Locate the cell with the specified text and output its [x, y] center coordinate. 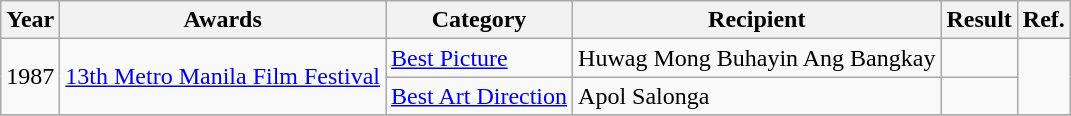
Year [30, 20]
Category [480, 20]
1987 [30, 77]
Best Art Direction [480, 96]
Awards [223, 20]
Huwag Mong Buhayin Ang Bangkay [757, 58]
Ref. [1044, 20]
Best Picture [480, 58]
Apol Salonga [757, 96]
Result [979, 20]
Recipient [757, 20]
13th Metro Manila Film Festival [223, 77]
